Extract the [X, Y] coordinate from the center of the cell holding the provided text.  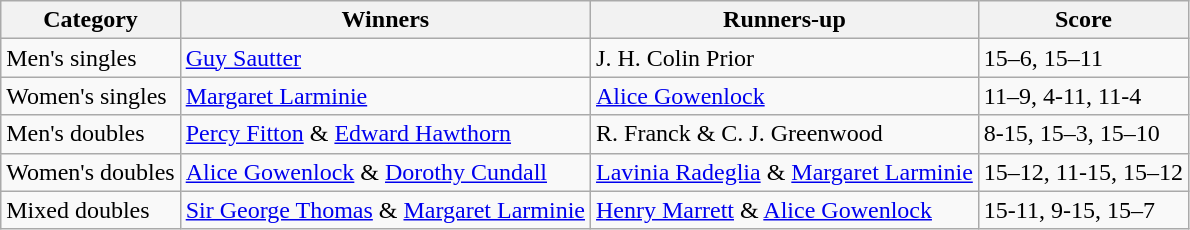
Winners [385, 20]
Men's doubles [90, 134]
8-15, 15–3, 15–10 [1083, 134]
R. Franck & C. J. Greenwood [785, 134]
J. H. Colin Prior [785, 58]
Alice Gowenlock & Dorothy Cundall [385, 172]
15–6, 15–11 [1083, 58]
Category [90, 20]
Percy Fitton & Edward Hawthorn [385, 134]
Guy Sautter [385, 58]
Women's doubles [90, 172]
Sir George Thomas & Margaret Larminie [385, 210]
Runners-up [785, 20]
Mixed doubles [90, 210]
11–9, 4-11, 11-4 [1083, 96]
Margaret Larminie [385, 96]
15–12, 11-15, 15–12 [1083, 172]
Men's singles [90, 58]
Score [1083, 20]
Henry Marrett & Alice Gowenlock [785, 210]
Lavinia Radeglia & Margaret Larminie [785, 172]
Alice Gowenlock [785, 96]
15-11, 9-15, 15–7 [1083, 210]
Women's singles [90, 96]
